Locate the cell with the specified text and output its (x, y) center coordinate. 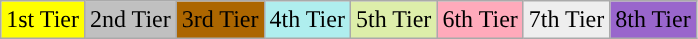
6th Tier (480, 20)
7th Tier (566, 20)
8th Tier (653, 20)
1st Tier (43, 20)
2nd Tier (131, 20)
3rd Tier (220, 20)
5th Tier (393, 20)
4th Tier (307, 20)
